For the text-containing cell, return its midpoint in (x, y) coordinate format. 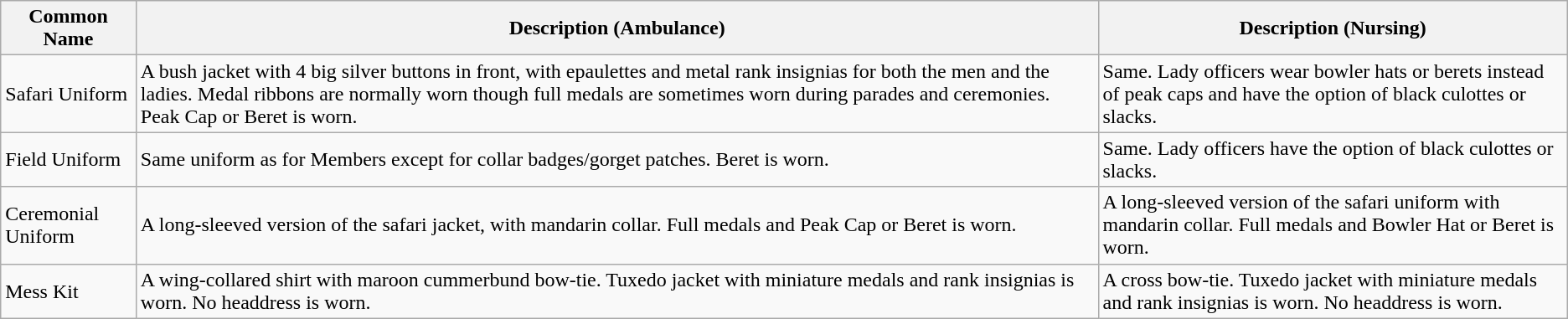
Safari Uniform (69, 94)
A cross bow-tie. Tuxedo jacket with miniature medals and rank insignias is worn. No headdress is worn. (1333, 291)
Common Name (69, 28)
Mess Kit (69, 291)
A long-sleeved version of the safari uniform with mandarin collar. Full medals and Bowler Hat or Beret is worn. (1333, 225)
A wing-collared shirt with maroon cummerbund bow-tie. Tuxedo jacket with miniature medals and rank insignias is worn. No headdress is worn. (616, 291)
Field Uniform (69, 159)
Ceremonial Uniform (69, 225)
Description (Ambulance) (616, 28)
Same. Lady officers have the option of black culottes or slacks. (1333, 159)
Same uniform as for Members except for collar badges/gorget patches. Beret is worn. (616, 159)
Same. Lady officers wear bowler hats or berets instead of peak caps and have the option of black culottes or slacks. (1333, 94)
A long-sleeved version of the safari jacket, with mandarin collar. Full medals and Peak Cap or Beret is worn. (616, 225)
Description (Nursing) (1333, 28)
